Search for the cell housing the specified text and yield its (x, y) center coordinate. 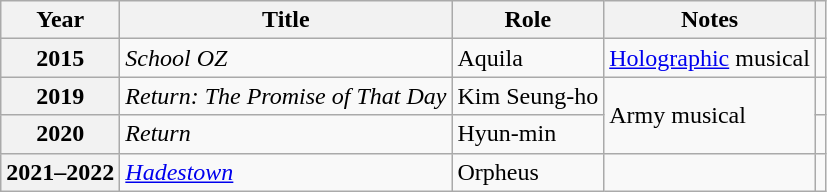
Hadestown (286, 172)
Title (286, 20)
Orpheus (528, 172)
Return (286, 134)
Year (60, 20)
Hyun-min (528, 134)
Army musical (710, 115)
Kim Seung-ho (528, 96)
2020 (60, 134)
School OZ (286, 58)
Role (528, 20)
2015 (60, 58)
Aquila (528, 58)
Notes (710, 20)
2019 (60, 96)
2021–2022 (60, 172)
Return: The Promise of That Day (286, 96)
Holographic musical (710, 58)
